Detect which cell encompasses the target text, then output its [X, Y] center coordinate. 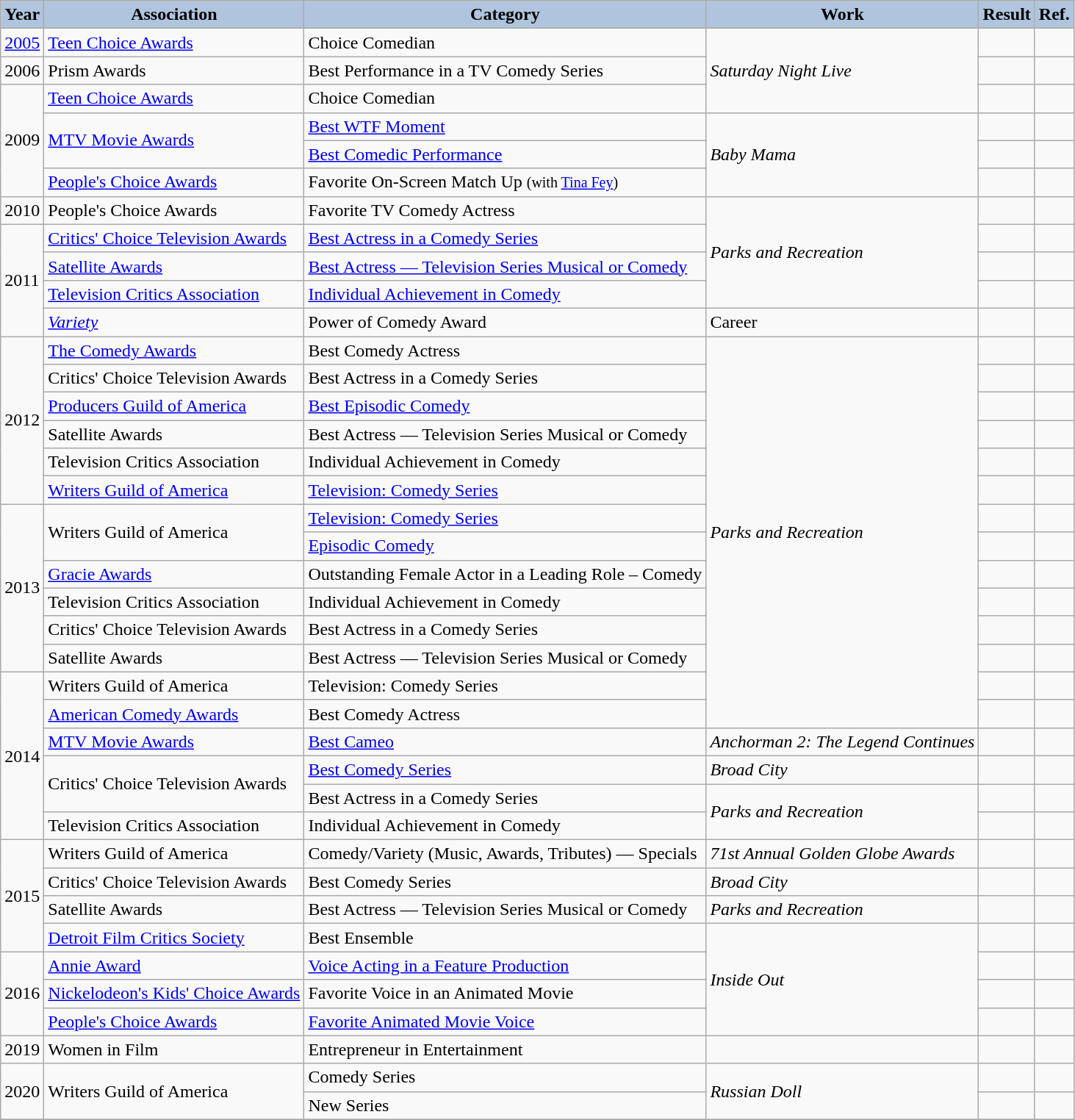
Variety [174, 322]
Favorite Animated Movie Voice [506, 1022]
Favorite Voice in an Animated Movie [506, 994]
2012 [22, 420]
Prism Awards [174, 71]
2014 [22, 755]
Best Cameo [506, 742]
2011 [22, 280]
Best Comedic Performance [506, 154]
Favorite TV Comedy Actress [506, 210]
The Comedy Awards [174, 351]
Nickelodeon's Kids' Choice Awards [174, 994]
Baby Mama [842, 154]
Result [1007, 15]
Association [174, 15]
2010 [22, 210]
Best Performance in a TV Comedy Series [506, 71]
2019 [22, 1049]
Russian Doll [842, 1091]
Producers Guild of America [174, 406]
Power of Comedy Award [506, 322]
Episodic Comedy [506, 546]
Year [22, 15]
Comedy Series [506, 1077]
2020 [22, 1091]
Detroit Film Critics Society [174, 938]
Ref. [1054, 15]
Anchorman 2: The Legend Continues [842, 742]
2006 [22, 71]
Career [842, 322]
Work [842, 15]
2009 [22, 140]
2005 [22, 43]
Gracie Awards [174, 574]
Inside Out [842, 980]
Comedy/Variety (Music, Awards, Tributes) — Specials [506, 854]
Entrepreneur in Entertainment [506, 1049]
2016 [22, 994]
71st Annual Golden Globe Awards [842, 854]
Women in Film [174, 1049]
2013 [22, 588]
Best Episodic Comedy [506, 406]
Outstanding Female Actor in a Leading Role – Comedy [506, 574]
Category [506, 15]
Annie Award [174, 966]
Best WTF Moment [506, 126]
New Series [506, 1105]
Favorite On-Screen Match Up (with Tina Fey) [506, 182]
Saturday Night Live [842, 71]
2015 [22, 896]
Best Ensemble [506, 938]
American Comedy Awards [174, 714]
Voice Acting in a Feature Production [506, 966]
